Find where the given text appears and provide that cell's center as [x, y] coordinate. 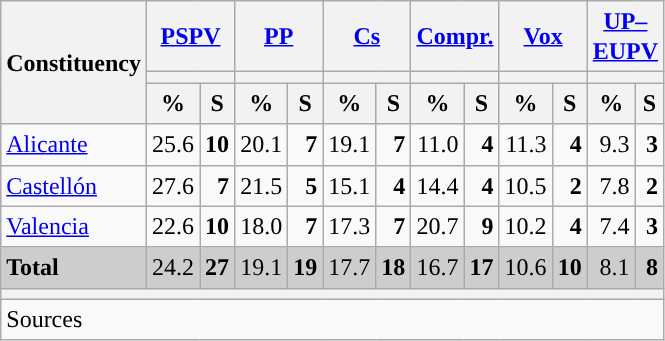
Vox [543, 36]
9 [482, 226]
27.6 [172, 186]
Sources [332, 320]
7.4 [611, 226]
15.1 [350, 186]
Total [74, 268]
UP–EUPV [625, 36]
16.7 [438, 268]
18 [394, 268]
24.2 [172, 268]
PP [279, 36]
20.7 [438, 226]
7.8 [611, 186]
PSPV [190, 36]
17.7 [350, 268]
11.3 [526, 144]
Cs [367, 36]
10.5 [526, 186]
22.6 [172, 226]
10.2 [526, 226]
10.6 [526, 268]
14.4 [438, 186]
Alicante [74, 144]
17 [482, 268]
Constituency [74, 62]
21.5 [262, 186]
Compr. [455, 36]
25.6 [172, 144]
9.3 [611, 144]
18.0 [262, 226]
Castellón [74, 186]
Valencia [74, 226]
11.0 [438, 144]
17.3 [350, 226]
19 [306, 268]
8 [649, 268]
5 [306, 186]
20.1 [262, 144]
8.1 [611, 268]
27 [218, 268]
